Determine the (x, y) coordinate at the center of the cell enclosing the given text.  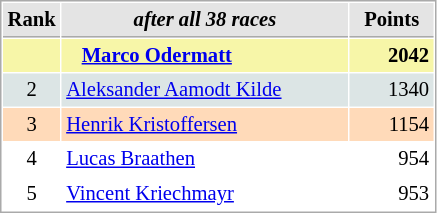
3 (32, 124)
5 (32, 194)
Points (392, 20)
2 (32, 90)
2042 (392, 56)
Vincent Kriechmayr (205, 194)
Aleksander Aamodt Kilde (205, 90)
Lucas Braathen (205, 158)
Rank (32, 20)
Marco Odermatt (205, 56)
1340 (392, 90)
953 (392, 194)
954 (392, 158)
4 (32, 158)
1154 (392, 124)
Henrik Kristoffersen (205, 124)
after all 38 races (205, 20)
